Identify which cell holds the provided text, then report its (x, y) central coordinate. 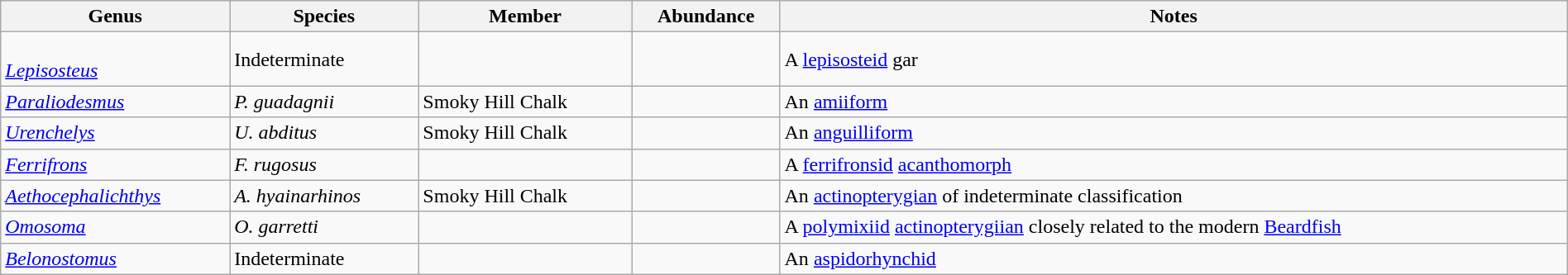
P. guadagnii (324, 102)
Member (525, 17)
Belonostomus (116, 258)
Omosoma (116, 227)
U. abditus (324, 133)
Paraliodesmus (116, 102)
Lepisosteus (116, 59)
An amiiform (1174, 102)
A. hyainarhinos (324, 196)
Notes (1174, 17)
An anguilliform (1174, 133)
Species (324, 17)
Genus (116, 17)
A ferrifronsid acanthomorph (1174, 164)
Urenchelys (116, 133)
F. rugosus (324, 164)
An actinopterygian of indeterminate classification (1174, 196)
A lepisosteid gar (1174, 59)
Aethocephalichthys (116, 196)
Abundance (706, 17)
A polymixiid actinopterygiian closely related to the modern Beardfish (1174, 227)
Ferrifrons (116, 164)
An aspidorhynchid (1174, 258)
O. garretti (324, 227)
